For the text-containing cell, return its midpoint in [x, y] coordinate format. 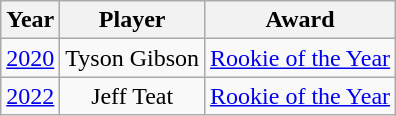
Player [132, 20]
Jeff Teat [132, 96]
Tyson Gibson [132, 58]
Year [30, 20]
Award [300, 20]
2022 [30, 96]
2020 [30, 58]
